For the text-containing cell, return its midpoint in (X, Y) coordinate format. 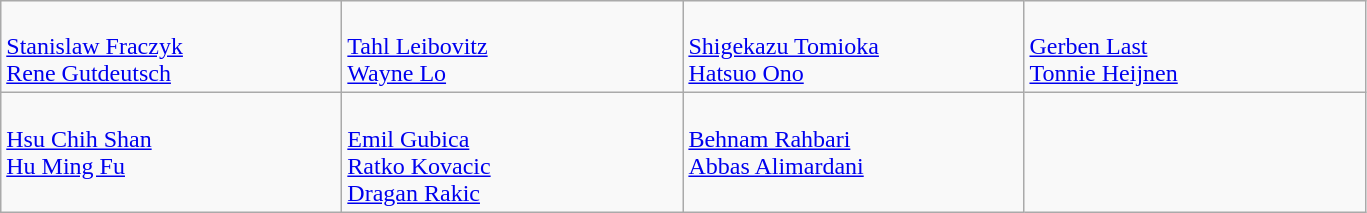
Hsu Chih ShanHu Ming Fu (172, 152)
Tahl LeibovitzWayne Lo (512, 47)
Shigekazu TomiokaHatsuo Ono (854, 47)
Gerben LastTonnie Heijnen (1194, 47)
Stanislaw FraczykRene Gutdeutsch (172, 47)
Emil GubicaRatko KovacicDragan Rakic (512, 152)
Behnam RahbariAbbas Alimardani (854, 152)
